From the cell containing the given text, extract its center point as [x, y] coordinate. 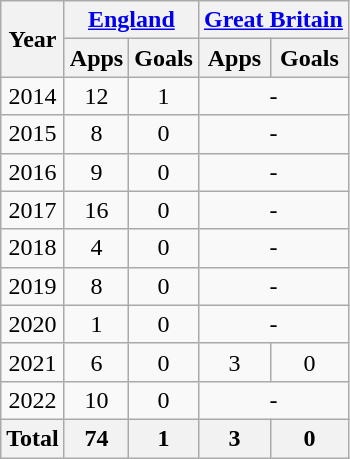
2015 [33, 134]
2016 [33, 172]
England [131, 20]
12 [96, 96]
16 [96, 210]
4 [96, 248]
2020 [33, 324]
Year [33, 39]
6 [96, 362]
74 [96, 438]
2017 [33, 210]
2019 [33, 286]
Total [33, 438]
2014 [33, 96]
Great Britain [273, 20]
10 [96, 400]
2021 [33, 362]
2022 [33, 400]
9 [96, 172]
2018 [33, 248]
